Determine the [X, Y] coordinate at the center of the cell enclosing the given text.  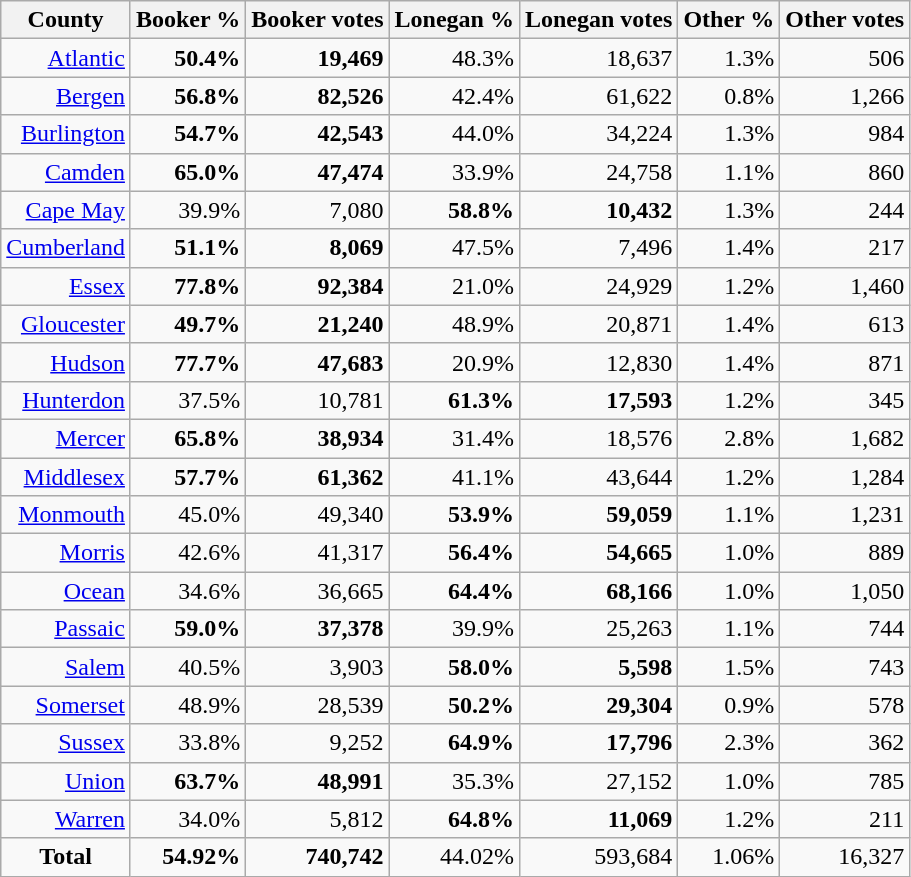
1,231 [845, 515]
362 [845, 743]
20,871 [598, 324]
Monmouth [66, 515]
Warren [66, 819]
48.3% [454, 58]
Somerset [66, 705]
Ocean [66, 591]
59.0% [188, 629]
61.3% [454, 400]
77.7% [188, 362]
31.4% [454, 438]
593,684 [598, 857]
0.9% [729, 705]
36,665 [318, 591]
785 [845, 781]
21,240 [318, 324]
33.9% [454, 172]
44.02% [454, 857]
613 [845, 324]
59,059 [598, 515]
54.92% [188, 857]
Other votes [845, 20]
68,166 [598, 591]
Camden [66, 172]
42.4% [454, 96]
56.4% [454, 553]
58.8% [454, 210]
50.4% [188, 58]
18,576 [598, 438]
42.6% [188, 553]
16,327 [845, 857]
24,929 [598, 286]
Bergen [66, 96]
49,340 [318, 515]
740,742 [318, 857]
57.7% [188, 477]
1,266 [845, 96]
Passaic [66, 629]
Hudson [66, 362]
7,080 [318, 210]
Other % [729, 20]
County [66, 20]
42,543 [318, 134]
871 [845, 362]
211 [845, 819]
41,317 [318, 553]
34.0% [188, 819]
Hunterdon [66, 400]
47,474 [318, 172]
Lonegan % [454, 20]
24,758 [598, 172]
34.6% [188, 591]
1,284 [845, 477]
18,637 [598, 58]
1,460 [845, 286]
35.3% [454, 781]
2.8% [729, 438]
61,622 [598, 96]
38,934 [318, 438]
Union [66, 781]
889 [845, 553]
9,252 [318, 743]
0.8% [729, 96]
Middlesex [66, 477]
27,152 [598, 781]
54.7% [188, 134]
506 [845, 58]
8,069 [318, 248]
Morris [66, 553]
64.4% [454, 591]
45.0% [188, 515]
44.0% [454, 134]
19,469 [318, 58]
64.8% [454, 819]
3,903 [318, 667]
5,812 [318, 819]
48,991 [318, 781]
Booker % [188, 20]
10,781 [318, 400]
244 [845, 210]
63.7% [188, 781]
53.9% [454, 515]
34,224 [598, 134]
2.3% [729, 743]
Total [66, 857]
Mercer [66, 438]
10,432 [598, 210]
50.2% [454, 705]
Essex [66, 286]
17,593 [598, 400]
47,683 [318, 362]
217 [845, 248]
12,830 [598, 362]
17,796 [598, 743]
Burlington [66, 134]
41.1% [454, 477]
860 [845, 172]
Cape May [66, 210]
7,496 [598, 248]
Sussex [66, 743]
56.8% [188, 96]
1,682 [845, 438]
64.9% [454, 743]
Gloucester [66, 324]
61,362 [318, 477]
1.5% [729, 667]
37,378 [318, 629]
65.0% [188, 172]
743 [845, 667]
Salem [66, 667]
345 [845, 400]
578 [845, 705]
Atlantic [66, 58]
43,644 [598, 477]
65.8% [188, 438]
51.1% [188, 248]
54,665 [598, 553]
Booker votes [318, 20]
37.5% [188, 400]
49.7% [188, 324]
58.0% [454, 667]
11,069 [598, 819]
40.5% [188, 667]
20.9% [454, 362]
33.8% [188, 743]
28,539 [318, 705]
744 [845, 629]
29,304 [598, 705]
47.5% [454, 248]
21.0% [454, 286]
1,050 [845, 591]
1.06% [729, 857]
Cumberland [66, 248]
92,384 [318, 286]
82,526 [318, 96]
984 [845, 134]
77.8% [188, 286]
25,263 [598, 629]
Lonegan votes [598, 20]
5,598 [598, 667]
